Pinpoint the cell where the given text exists, returning its (X, Y) midpoint coordinate. 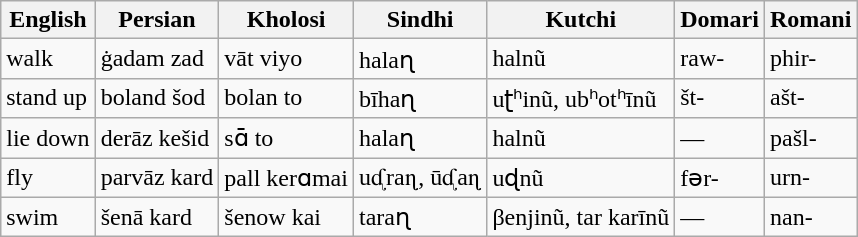
boland šod (157, 98)
uᶑraɳ, ūᶑaɳ (420, 178)
ašt- (810, 98)
pašl- (810, 138)
fly (48, 178)
šenā kard (157, 217)
phir- (810, 59)
lie down (48, 138)
št- (720, 98)
uʈʰinũ, ubʰotʰīnũ (581, 98)
bīhaɳ (420, 98)
pall kerɑmai (286, 178)
Domari (720, 20)
ġadam zad (157, 59)
šenow kai (286, 217)
raw- (720, 59)
urn- (810, 178)
uɖnũ (581, 178)
sɑ̄ to (286, 138)
derāz kešid (157, 138)
Sindhi (420, 20)
βenjinũ, tar karīnũ (581, 217)
fər- (720, 178)
nan- (810, 217)
vāt viyo (286, 59)
Kholosi (286, 20)
taraɳ (420, 217)
Romani (810, 20)
Kutchi (581, 20)
parvāz kard (157, 178)
English (48, 20)
swim (48, 217)
bolan to (286, 98)
walk (48, 59)
stand up (48, 98)
Persian (157, 20)
